For the text-containing cell, return its midpoint in [x, y] coordinate format. 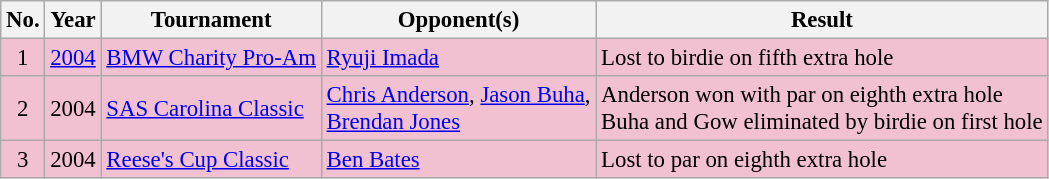
Tournament [211, 20]
BMW Charity Pro-Am [211, 58]
2 [23, 108]
Result [822, 20]
3 [23, 160]
No. [23, 20]
SAS Carolina Classic [211, 108]
Anderson won with par on eighth extra holeBuha and Gow eliminated by birdie on first hole [822, 108]
Opponent(s) [458, 20]
Reese's Cup Classic [211, 160]
1 [23, 58]
Ryuji Imada [458, 58]
Lost to birdie on fifth extra hole [822, 58]
Ben Bates [458, 160]
Year [73, 20]
Lost to par on eighth extra hole [822, 160]
Chris Anderson, Jason Buha, Brendan Jones [458, 108]
